Determine the [x, y] coordinate at the center of the cell enclosing the given text.  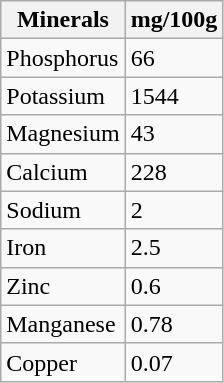
Manganese [63, 324]
1544 [174, 96]
Iron [63, 248]
Sodium [63, 210]
228 [174, 172]
0.6 [174, 286]
43 [174, 134]
Magnesium [63, 134]
Minerals [63, 20]
Copper [63, 362]
66 [174, 58]
Calcium [63, 172]
2 [174, 210]
mg/100g [174, 20]
Phosphorus [63, 58]
Potassium [63, 96]
0.07 [174, 362]
0.78 [174, 324]
2.5 [174, 248]
Zinc [63, 286]
